Pinpoint the cell where the given text exists, returning its [X, Y] midpoint coordinate. 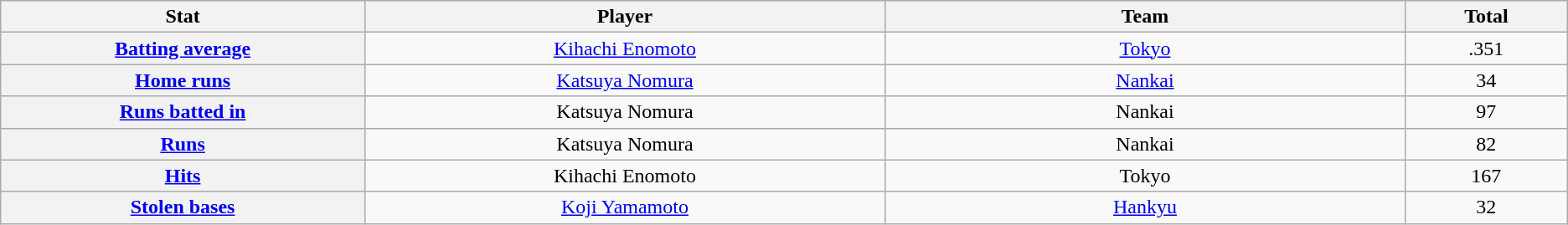
Total [1486, 17]
Koji Yamamoto [625, 207]
Hankyu [1144, 207]
Stat [183, 17]
Batting average [183, 49]
Home runs [183, 80]
Hits [183, 176]
167 [1486, 176]
Team [1144, 17]
.351 [1486, 49]
Runs batted in [183, 112]
Player [625, 17]
34 [1486, 80]
97 [1486, 112]
32 [1486, 207]
Stolen bases [183, 207]
Runs [183, 144]
82 [1486, 144]
